Extract the (X, Y) coordinate from the center of the cell holding the provided text.  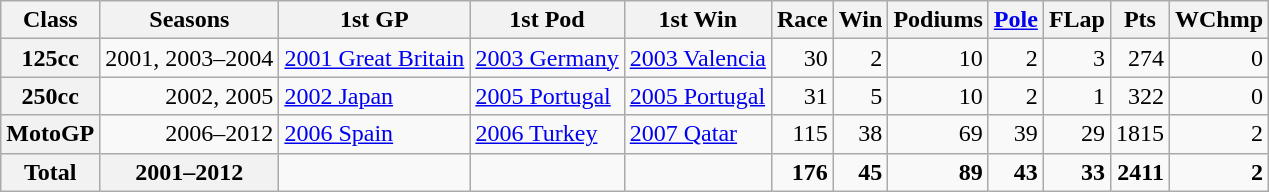
2006–2012 (190, 134)
45 (860, 172)
5 (860, 96)
69 (938, 134)
3 (1076, 58)
31 (802, 96)
2006 Spain (374, 134)
2006 Turkey (547, 134)
2002, 2005 (190, 96)
2001–2012 (190, 172)
Total (50, 172)
1st GP (374, 20)
2411 (1140, 172)
WChmp (1218, 20)
FLap (1076, 20)
Class (50, 20)
MotoGP (50, 134)
2007 Qatar (698, 134)
Race (802, 20)
1 (1076, 96)
Seasons (190, 20)
30 (802, 58)
2002 Japan (374, 96)
Win (860, 20)
1st Win (698, 20)
2003 Germany (547, 58)
33 (1076, 172)
125cc (50, 58)
38 (860, 134)
176 (802, 172)
29 (1076, 134)
1815 (1140, 134)
2001 Great Britain (374, 58)
2003 Valencia (698, 58)
89 (938, 172)
43 (1016, 172)
250cc (50, 96)
Podiums (938, 20)
274 (1140, 58)
2001, 2003–2004 (190, 58)
39 (1016, 134)
115 (802, 134)
1st Pod (547, 20)
Pole (1016, 20)
Pts (1140, 20)
322 (1140, 96)
